Find where the given text appears and provide that cell's center as (x, y) coordinate. 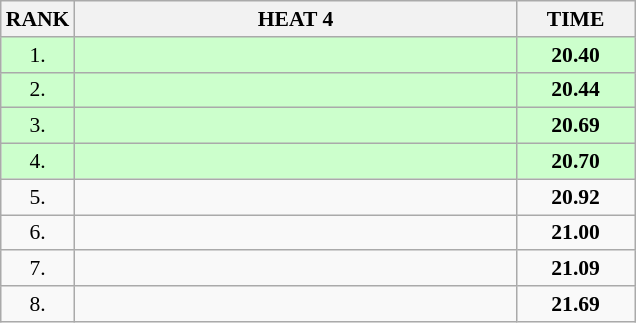
7. (38, 269)
21.69 (576, 304)
8. (38, 304)
6. (38, 233)
20.69 (576, 126)
3. (38, 126)
2. (38, 90)
21.09 (576, 269)
20.40 (576, 55)
20.44 (576, 90)
TIME (576, 19)
5. (38, 197)
21.00 (576, 233)
RANK (38, 19)
1. (38, 55)
20.70 (576, 162)
4. (38, 162)
20.92 (576, 197)
HEAT 4 (295, 19)
